Detect which cell encompasses the target text, then output its [x, y] center coordinate. 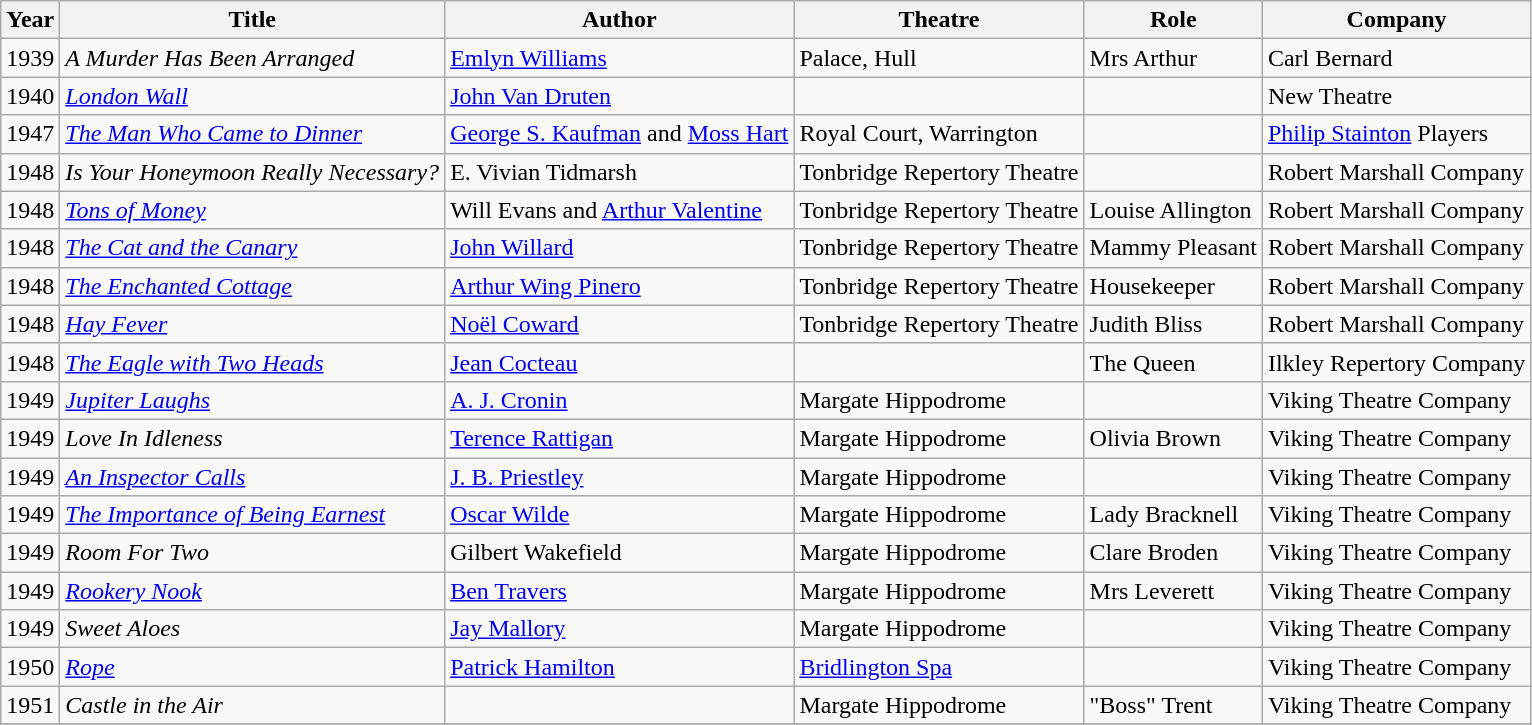
Judith Bliss [1173, 324]
The Importance of Being Earnest [252, 515]
Mrs Arthur [1173, 58]
Author [620, 20]
Company [1396, 20]
Castle in the Air [252, 705]
New Theatre [1396, 96]
Royal Court, Warrington [939, 134]
Mammy Pleasant [1173, 248]
John Van Druten [620, 96]
Hay Fever [252, 324]
The Eagle with Two Heads [252, 362]
The Queen [1173, 362]
Year [30, 20]
Is Your Honeymoon Really Necessary? [252, 172]
Emlyn Williams [620, 58]
Room For Two [252, 553]
Carl Bernard [1396, 58]
The Enchanted Cottage [252, 286]
Lady Bracknell [1173, 515]
George S. Kaufman and Moss Hart [620, 134]
Will Evans and Arthur Valentine [620, 210]
Ben Travers [620, 591]
"Boss" Trent [1173, 705]
1940 [30, 96]
The Cat and the Canary [252, 248]
London Wall [252, 96]
Bridlington Spa [939, 667]
Arthur Wing Pinero [620, 286]
Rope [252, 667]
Title [252, 20]
Gilbert Wakefield [620, 553]
1947 [30, 134]
Theatre [939, 20]
Role [1173, 20]
Jupiter Laughs [252, 400]
1950 [30, 667]
A Murder Has Been Arranged [252, 58]
Philip Stainton Players [1396, 134]
Mrs Leverett [1173, 591]
Clare Broden [1173, 553]
An Inspector Calls [252, 477]
J. B. Priestley [620, 477]
The Man Who Came to Dinner [252, 134]
1951 [30, 705]
Noël Coward [620, 324]
Rookery Nook [252, 591]
Love In Idleness [252, 438]
Ilkley Repertory Company [1396, 362]
Housekeeper [1173, 286]
1939 [30, 58]
Oscar Wilde [620, 515]
Jay Mallory [620, 629]
John Willard [620, 248]
Olivia Brown [1173, 438]
Palace, Hull [939, 58]
Patrick Hamilton [620, 667]
A. J. Cronin [620, 400]
Tons of Money [252, 210]
Sweet Aloes [252, 629]
Louise Allington [1173, 210]
Terence Rattigan [620, 438]
Jean Cocteau [620, 362]
E. Vivian Tidmarsh [620, 172]
